Determine the (X, Y) coordinate at the center of the cell enclosing the given text.  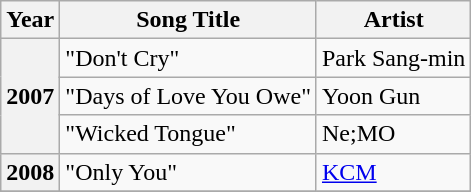
Artist (393, 20)
"Only You" (188, 172)
Park Sang-min (393, 58)
"Days of Love You Owe" (188, 96)
Song Title (188, 20)
Year (30, 20)
"Wicked Tongue" (188, 134)
Ne;MO (393, 134)
Yoon Gun (393, 96)
2007 (30, 96)
KCM (393, 172)
"Don't Cry" (188, 58)
2008 (30, 172)
